Return (X, Y) of the center of cell containing provided text 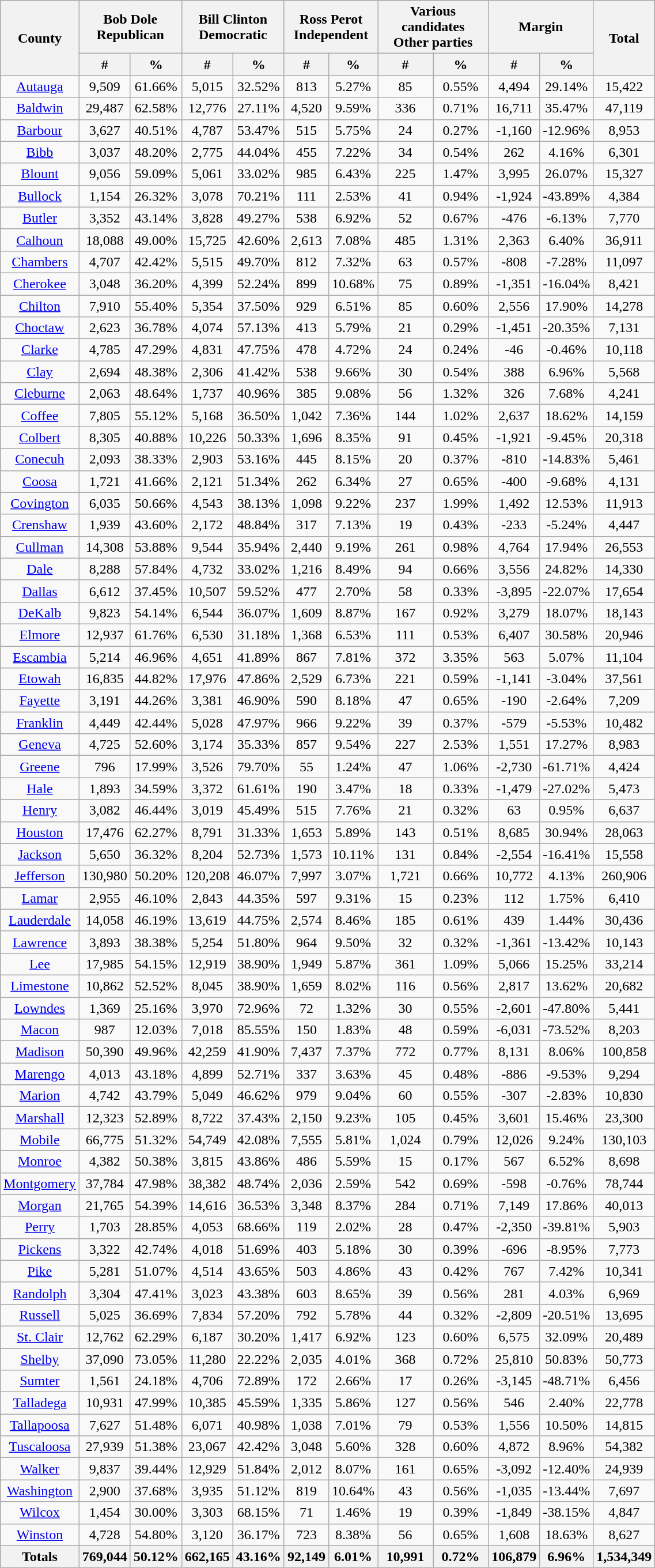
3.47% (353, 789)
11,097 (624, 262)
8,685 (514, 832)
597 (306, 898)
-579 (514, 723)
987 (105, 1030)
Pickens (40, 1249)
4,520 (306, 108)
12.53% (567, 503)
7,209 (624, 701)
Fayette (40, 701)
Walker (40, 1469)
37,090 (105, 1359)
1,038 (306, 1425)
0.77% (461, 1052)
-12.96% (567, 130)
6,612 (105, 591)
10,226 (207, 438)
2,121 (207, 481)
3,191 (105, 701)
7.32% (353, 262)
237 (406, 503)
8.38% (353, 1535)
47,119 (624, 108)
10,143 (624, 942)
Randolph (40, 1293)
17,476 (105, 832)
5.18% (353, 1249)
71 (306, 1513)
6,071 (207, 1425)
3.63% (353, 1074)
10.50% (567, 1425)
7,555 (306, 1140)
15,725 (207, 240)
70.21% (258, 196)
7,997 (306, 876)
41.89% (258, 657)
20 (406, 459)
St. Clair (40, 1337)
6.53% (353, 635)
3,279 (514, 613)
37.45% (156, 591)
7,773 (624, 1249)
7.08% (353, 240)
3,935 (207, 1491)
Cullman (40, 547)
10,341 (624, 1271)
328 (406, 1447)
45 (406, 1074)
4,018 (207, 1249)
336 (406, 108)
4,831 (207, 350)
12,937 (105, 635)
7.22% (353, 152)
6,544 (207, 613)
5,903 (624, 1227)
9,544 (207, 547)
40.98% (258, 1425)
47.75% (258, 350)
2,093 (105, 459)
2,574 (306, 920)
44.82% (156, 679)
43.14% (156, 218)
4,514 (207, 1271)
4,447 (624, 525)
51.12% (258, 1491)
929 (306, 306)
5.86% (353, 1403)
48.64% (156, 394)
317 (306, 525)
Henry (40, 811)
5,168 (207, 416)
Montgomery (40, 1183)
590 (306, 701)
8,791 (207, 832)
-5.53% (567, 723)
4,706 (207, 1381)
2,012 (306, 1469)
8.07% (353, 1469)
6,410 (624, 898)
792 (306, 1315)
4.13% (567, 876)
52 (406, 218)
-48.71% (567, 1381)
20,682 (624, 986)
40.51% (156, 130)
14,815 (624, 1425)
35.33% (258, 745)
51.80% (258, 942)
4,424 (624, 767)
18,143 (624, 613)
7.13% (353, 525)
37,561 (624, 679)
6,969 (624, 1293)
25.16% (156, 1008)
1,561 (105, 1381)
Coffee (40, 416)
439 (514, 920)
9.19% (353, 547)
Madison (40, 1052)
49.96% (156, 1052)
567 (514, 1162)
42,259 (207, 1052)
23,300 (624, 1118)
Lauderdale (40, 920)
-1,451 (514, 328)
14,308 (105, 547)
767 (514, 1271)
-810 (514, 459)
7.36% (353, 416)
4,707 (105, 262)
4,382 (105, 1162)
32.52% (258, 86)
Bullock (40, 196)
28,063 (624, 832)
1,154 (105, 196)
43.79% (156, 1096)
867 (306, 657)
54.39% (156, 1205)
7.37% (353, 1052)
3,019 (207, 811)
18,088 (105, 240)
0.42% (461, 1271)
1,335 (306, 1403)
7,437 (306, 1052)
385 (306, 394)
14,616 (207, 1205)
813 (306, 86)
-1,035 (514, 1491)
18 (406, 789)
3,970 (207, 1008)
57.13% (258, 328)
12.03% (156, 1030)
260,906 (624, 876)
32 (406, 942)
5.07% (567, 657)
10,507 (207, 591)
-307 (514, 1096)
-2.83% (567, 1096)
0.27% (461, 130)
6,456 (624, 1381)
-2,554 (514, 854)
7.42% (567, 1271)
5,254 (207, 942)
-233 (514, 525)
-1,924 (514, 196)
40.88% (156, 438)
50.66% (156, 503)
9.59% (353, 108)
388 (514, 372)
796 (105, 767)
DeKalb (40, 613)
4,543 (207, 503)
Tuscaloosa (40, 1447)
2.66% (353, 1381)
3,352 (105, 218)
50.38% (156, 1162)
2,903 (207, 459)
49.00% (156, 240)
503 (306, 1271)
9,294 (624, 1074)
8.96% (567, 1447)
22,778 (624, 1403)
38,382 (207, 1183)
17 (406, 1381)
-6.13% (567, 218)
33,214 (624, 964)
-696 (514, 1249)
31.33% (258, 832)
3,526 (207, 767)
-22.07% (567, 591)
131 (406, 854)
50.83% (567, 1359)
42.74% (156, 1249)
4,131 (624, 481)
44.75% (258, 920)
25,810 (514, 1359)
Monroe (40, 1162)
Etowah (40, 679)
43.65% (258, 1271)
46.90% (258, 701)
3,815 (207, 1162)
16,711 (514, 108)
4,764 (514, 547)
51.34% (258, 481)
6.73% (353, 679)
3,082 (105, 811)
105 (406, 1118)
2,063 (105, 394)
0.92% (461, 613)
106,879 (514, 1556)
2,623 (105, 328)
5.75% (353, 130)
4,241 (624, 394)
Elmore (40, 635)
8,204 (207, 854)
Bibb (40, 152)
3,381 (207, 701)
9.08% (353, 394)
8.49% (353, 569)
Lawrence (40, 942)
5,049 (207, 1096)
5,066 (514, 964)
130,980 (105, 876)
52.60% (156, 745)
4,494 (514, 86)
51.48% (156, 1425)
46.19% (156, 920)
-808 (514, 262)
-400 (514, 481)
123 (406, 1337)
1,454 (105, 1513)
9.24% (567, 1140)
46.10% (156, 898)
41.90% (258, 1052)
10,991 (406, 1556)
0.79% (461, 1140)
24.18% (156, 1381)
72.96% (258, 1008)
2,440 (306, 547)
44.04% (258, 152)
42.60% (258, 240)
2,637 (514, 416)
3,304 (105, 1293)
2,817 (514, 986)
Bill ClintonDemocratic (233, 27)
Total (624, 38)
3,601 (514, 1118)
Limestone (40, 986)
1,893 (105, 789)
47.97% (258, 723)
46.96% (156, 657)
-1,160 (514, 130)
60 (406, 1096)
9.04% (353, 1096)
3.35% (461, 657)
5.27% (353, 86)
15,422 (624, 86)
4.03% (567, 1293)
-886 (514, 1074)
5.81% (353, 1140)
Coosa (40, 481)
22.22% (258, 1359)
662,165 (207, 1556)
17.94% (567, 547)
30.58% (567, 635)
8,421 (624, 284)
Totals (40, 1556)
6.34% (353, 481)
5,214 (105, 657)
9,056 (105, 174)
30.20% (258, 1337)
372 (406, 657)
48.84% (258, 525)
2,955 (105, 898)
5.60% (353, 1447)
5,028 (207, 723)
10,118 (624, 350)
-73.52% (567, 1030)
-13.42% (567, 942)
Escambia (40, 657)
8.15% (353, 459)
42.08% (258, 1140)
46.07% (258, 876)
County (40, 38)
48 (406, 1030)
52.24% (258, 284)
41.66% (156, 481)
10,385 (207, 1403)
8.87% (353, 613)
4,742 (105, 1096)
2,613 (306, 240)
261 (406, 547)
1,703 (105, 1227)
23,067 (207, 1447)
1,042 (306, 416)
8,953 (624, 130)
185 (406, 920)
6,407 (514, 635)
49.70% (258, 262)
18.63% (567, 1535)
Crenshaw (40, 525)
4,847 (624, 1513)
7.01% (353, 1425)
7,149 (514, 1205)
55.40% (156, 306)
36.32% (156, 854)
27.11% (258, 108)
Houston (40, 832)
11,104 (624, 657)
-5.24% (567, 525)
281 (514, 1293)
2,150 (306, 1118)
13,695 (624, 1315)
53.47% (258, 130)
-1,141 (514, 679)
48.38% (156, 372)
857 (306, 745)
445 (306, 459)
6,035 (105, 503)
8,131 (514, 1052)
6.43% (353, 174)
11,280 (207, 1359)
9,837 (105, 1469)
9.50% (353, 942)
10.68% (353, 284)
47.86% (258, 679)
-476 (514, 218)
68.15% (258, 1513)
-12.40% (567, 1469)
2,843 (207, 898)
52.71% (258, 1074)
Washington (40, 1491)
30.00% (156, 1513)
14,330 (624, 569)
47.98% (156, 1183)
-43.89% (567, 196)
130,103 (624, 1140)
1,696 (306, 438)
Autauga (40, 86)
72.89% (258, 1381)
24,939 (624, 1469)
7,834 (207, 1315)
-14.83% (567, 459)
1,737 (207, 394)
-9.68% (567, 481)
12,919 (207, 964)
51.84% (258, 1469)
4,785 (105, 350)
6.52% (567, 1162)
1.06% (461, 767)
Covington (40, 503)
1,573 (306, 854)
59.52% (258, 591)
100,858 (624, 1052)
455 (306, 152)
150 (306, 1030)
8.37% (353, 1205)
20,946 (624, 635)
-9.45% (567, 438)
284 (406, 1205)
337 (306, 1074)
12,026 (514, 1140)
Blount (40, 174)
-61.71% (567, 767)
43.16% (258, 1556)
54.14% (156, 613)
8.35% (353, 438)
50.20% (156, 876)
-2,730 (514, 767)
3,627 (105, 130)
-2,350 (514, 1227)
17.90% (567, 306)
29,487 (105, 108)
7,805 (105, 416)
9,823 (105, 613)
8,722 (207, 1118)
9,509 (105, 86)
6,575 (514, 1337)
127 (406, 1403)
7,770 (624, 218)
Choctaw (40, 328)
361 (406, 964)
-0.46% (567, 350)
9.23% (353, 1118)
3,893 (105, 942)
-1,479 (514, 789)
5.79% (353, 328)
20,489 (624, 1337)
4,399 (207, 284)
6,187 (207, 1337)
54,749 (207, 1140)
1,556 (514, 1425)
15.25% (567, 964)
485 (406, 240)
Barbour (40, 130)
-20.35% (567, 328)
-3,092 (514, 1469)
4.72% (353, 350)
4.86% (353, 1271)
326 (514, 394)
12,776 (207, 108)
92,149 (306, 1556)
6,301 (624, 152)
2,035 (306, 1359)
Jefferson (40, 876)
-2,809 (514, 1315)
5,061 (207, 174)
3,303 (207, 1513)
0.67% (461, 218)
3,556 (514, 569)
Various candidatesOther parties (433, 27)
8,983 (624, 745)
477 (306, 591)
41 (406, 196)
2.40% (567, 1403)
Russell (40, 1315)
4,728 (105, 1535)
17.86% (567, 1205)
53.88% (156, 547)
9.66% (353, 372)
47.29% (156, 350)
38.13% (258, 503)
Chambers (40, 262)
0.89% (461, 284)
-16.41% (567, 854)
50,773 (624, 1359)
-46 (514, 350)
54.80% (156, 1535)
44.26% (156, 701)
0.23% (461, 898)
50.33% (258, 438)
5.87% (353, 964)
3,120 (207, 1535)
899 (306, 284)
2.70% (353, 591)
5,354 (207, 306)
34 (406, 152)
0.95% (567, 811)
172 (306, 1381)
12,323 (105, 1118)
79.70% (258, 767)
31.18% (258, 635)
26.07% (567, 174)
1,939 (105, 525)
8.06% (567, 1052)
8,045 (207, 986)
34.59% (156, 789)
27,939 (105, 1447)
-1,921 (514, 438)
-39.81% (567, 1227)
-598 (514, 1183)
0.29% (461, 328)
5,515 (207, 262)
1,551 (514, 745)
61.76% (156, 635)
57.84% (156, 569)
5,461 (624, 459)
17,654 (624, 591)
7,627 (105, 1425)
119 (306, 1227)
52.52% (156, 986)
75 (406, 284)
368 (406, 1359)
10,862 (105, 986)
Jackson (40, 854)
1.46% (353, 1513)
1,368 (306, 635)
4,787 (207, 130)
1,216 (306, 569)
812 (306, 262)
0.57% (461, 262)
403 (306, 1249)
5,015 (207, 86)
85.55% (258, 1030)
3,174 (207, 745)
1.24% (353, 767)
12,762 (105, 1337)
7,131 (624, 328)
5,025 (105, 1315)
Bob DoleRepublican (130, 27)
1.09% (461, 964)
54,382 (624, 1447)
723 (306, 1535)
40,013 (624, 1205)
36.17% (258, 1535)
30,436 (624, 920)
8.65% (353, 1293)
91 (406, 438)
Lee (40, 964)
Franklin (40, 723)
79 (406, 1425)
190 (306, 789)
47.41% (156, 1293)
43.38% (258, 1293)
4,872 (514, 1447)
4,053 (207, 1227)
478 (306, 350)
41.42% (258, 372)
5.59% (353, 1162)
143 (406, 832)
30.94% (567, 832)
Wilcox (40, 1513)
40.96% (258, 394)
Ross PerotIndependent (331, 27)
413 (306, 328)
5,650 (105, 854)
-27.02% (567, 789)
769,044 (105, 1556)
6.51% (353, 306)
27 (406, 481)
2,036 (306, 1183)
-1,351 (514, 284)
5,568 (624, 372)
0.51% (461, 832)
78,744 (624, 1183)
4,899 (207, 1074)
772 (406, 1052)
227 (406, 745)
43.60% (156, 525)
-6,031 (514, 1030)
10,772 (514, 876)
7,697 (624, 1491)
4,384 (624, 196)
43.18% (156, 1074)
Talladega (40, 1403)
36.07% (258, 613)
10,931 (105, 1403)
17,976 (207, 679)
52.73% (258, 854)
20,318 (624, 438)
46.44% (156, 811)
14,278 (624, 306)
28.85% (156, 1227)
Conecuh (40, 459)
55 (306, 767)
6.40% (567, 240)
5.78% (353, 1315)
Cleburne (40, 394)
3,372 (207, 789)
37.50% (258, 306)
6,637 (624, 811)
1,417 (306, 1337)
1.31% (461, 240)
48.74% (258, 1183)
1,949 (306, 964)
4,725 (105, 745)
2.59% (353, 1183)
35.94% (258, 547)
16,835 (105, 679)
Geneva (40, 745)
62.58% (156, 108)
17.99% (156, 767)
36.53% (258, 1205)
0.61% (461, 920)
Cherokee (40, 284)
26,553 (624, 547)
Tallapoosa (40, 1425)
-1,849 (514, 1513)
1,492 (514, 503)
5,473 (624, 789)
Calhoun (40, 240)
1,609 (306, 613)
985 (306, 174)
964 (306, 942)
62.27% (156, 832)
37,784 (105, 1183)
57.20% (258, 1315)
966 (306, 723)
13,619 (207, 920)
Perry (40, 1227)
Chilton (40, 306)
36.69% (156, 1315)
-2,601 (514, 1008)
Margin (541, 27)
15,327 (624, 174)
11,913 (624, 503)
9.31% (353, 898)
15.46% (567, 1118)
4.01% (353, 1359)
18.62% (567, 416)
8,288 (105, 569)
819 (306, 1491)
1.99% (461, 503)
1.02% (461, 416)
Hale (40, 789)
73.05% (156, 1359)
2,775 (207, 152)
Winston (40, 1535)
-8.95% (567, 1249)
3.07% (353, 876)
-7.28% (567, 262)
12,929 (207, 1469)
3,322 (105, 1249)
36.20% (156, 284)
13.62% (567, 986)
Colbert (40, 438)
36.50% (258, 416)
979 (306, 1096)
53.16% (258, 459)
29.14% (567, 86)
Sumter (40, 1381)
116 (406, 986)
6,530 (207, 635)
-0.76% (567, 1183)
4.16% (567, 152)
0.47% (461, 1227)
61.61% (258, 789)
0.26% (461, 1381)
54.15% (156, 964)
Clay (40, 372)
Greene (40, 767)
0.69% (461, 1183)
26.32% (156, 196)
7.76% (353, 811)
59.09% (156, 174)
10,830 (624, 1096)
8.02% (353, 986)
-20.51% (567, 1315)
7,910 (105, 306)
2.02% (353, 1227)
36.78% (156, 328)
-3.04% (567, 679)
14,159 (624, 416)
6.01% (353, 1556)
1,024 (406, 1140)
Baldwin (40, 108)
Lamar (40, 898)
8,203 (624, 1030)
66,775 (105, 1140)
1.75% (567, 898)
7,018 (207, 1030)
0.98% (461, 547)
61.66% (156, 86)
2,363 (514, 240)
10.64% (353, 1491)
Lowndes (40, 1008)
45.49% (258, 811)
68.66% (258, 1227)
3,078 (207, 196)
10,482 (624, 723)
Morgan (40, 1205)
4,074 (207, 328)
563 (514, 657)
45.59% (258, 1403)
1.83% (353, 1030)
32.09% (567, 1337)
42.44% (156, 723)
-38.15% (567, 1513)
5,441 (624, 1008)
49.27% (258, 218)
3,348 (306, 1205)
3,023 (207, 1293)
50,390 (105, 1052)
0.17% (461, 1162)
546 (514, 1403)
24.82% (567, 569)
1,534,349 (624, 1556)
2,556 (514, 306)
18.07% (567, 613)
55.12% (156, 416)
-3,895 (514, 591)
-47.80% (567, 1008)
51.38% (156, 1447)
Dale (40, 569)
2,306 (207, 372)
44.35% (258, 898)
1.47% (461, 174)
3,037 (105, 152)
47.99% (156, 1403)
94 (406, 569)
Clarke (40, 350)
15,558 (624, 854)
8,627 (624, 1535)
37.68% (156, 1491)
2,529 (306, 679)
161 (406, 1469)
62.29% (156, 1337)
51.32% (156, 1140)
17.27% (567, 745)
17,985 (105, 964)
-190 (514, 701)
1,608 (514, 1535)
3,995 (514, 174)
44 (406, 1315)
8.18% (353, 701)
14,058 (105, 920)
8.46% (353, 920)
-3,145 (514, 1381)
7.81% (353, 657)
144 (406, 416)
46.62% (258, 1096)
-9.53% (567, 1074)
51.07% (156, 1271)
486 (306, 1162)
542 (406, 1183)
1,369 (105, 1008)
4,013 (105, 1074)
225 (406, 174)
Pike (40, 1271)
4,651 (207, 657)
9.54% (353, 745)
603 (306, 1293)
221 (406, 679)
Marshall (40, 1118)
Macon (40, 1030)
-2.64% (567, 701)
52.89% (156, 1118)
1.44% (567, 920)
28 (406, 1227)
36,911 (624, 240)
39.44% (156, 1469)
-13.44% (567, 1491)
1,098 (306, 503)
51.69% (258, 1249)
37.43% (258, 1118)
43.86% (258, 1162)
48.20% (156, 152)
7.68% (567, 394)
38.33% (156, 459)
1,653 (306, 832)
38.38% (156, 942)
50.12% (156, 1556)
21,765 (105, 1205)
0.48% (461, 1074)
Dallas (40, 591)
4,732 (207, 569)
Marengo (40, 1074)
-1,361 (514, 942)
Mobile (40, 1140)
1,659 (306, 986)
112 (514, 898)
10.11% (353, 854)
167 (406, 613)
2,694 (105, 372)
-16.04% (567, 284)
0.43% (461, 525)
120,208 (207, 876)
Butler (40, 218)
0.84% (461, 854)
0.94% (461, 196)
8,305 (105, 438)
8,698 (624, 1162)
3,828 (207, 218)
72 (306, 1008)
2,172 (207, 525)
4,449 (105, 723)
2,900 (105, 1491)
Marion (40, 1096)
Shelby (40, 1359)
5,281 (105, 1271)
35.47% (567, 108)
5.89% (353, 832)
0.24% (461, 350)
58 (406, 591)
